Pinpoint the cell where the given text exists, returning its (x, y) midpoint coordinate. 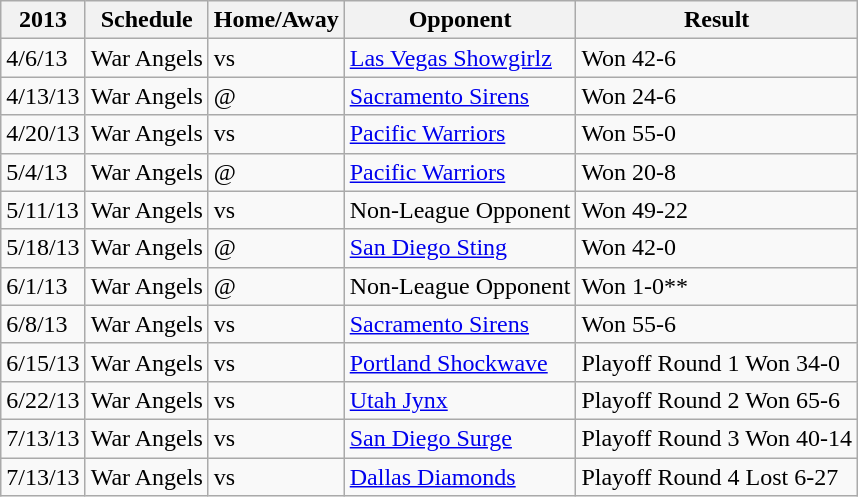
Utah Jynx (460, 400)
2013 (43, 20)
6/8/13 (43, 324)
Won 24-6 (717, 96)
Las Vegas Showgirlz (460, 58)
6/15/13 (43, 362)
Won 55-0 (717, 134)
Playoff Round 2 Won 65-6 (717, 400)
6/1/13 (43, 286)
5/11/13 (43, 210)
Won 20-8 (717, 172)
Result (717, 20)
San Diego Sting (460, 248)
Won 42-6 (717, 58)
5/18/13 (43, 248)
Dallas Diamonds (460, 477)
Home/Away (276, 20)
Portland Shockwave (460, 362)
Playoff Round 3 Won 40-14 (717, 438)
Won 49-22 (717, 210)
5/4/13 (43, 172)
Won 1-0** (717, 286)
Playoff Round 1 Won 34-0 (717, 362)
4/13/13 (43, 96)
4/6/13 (43, 58)
San Diego Surge (460, 438)
6/22/13 (43, 400)
Opponent (460, 20)
Won 42-0 (717, 248)
Won 55-6 (717, 324)
Schedule (146, 20)
Playoff Round 4 Lost 6-27 (717, 477)
4/20/13 (43, 134)
